Extract the (X, Y) coordinate from the center of the cell holding the provided text.  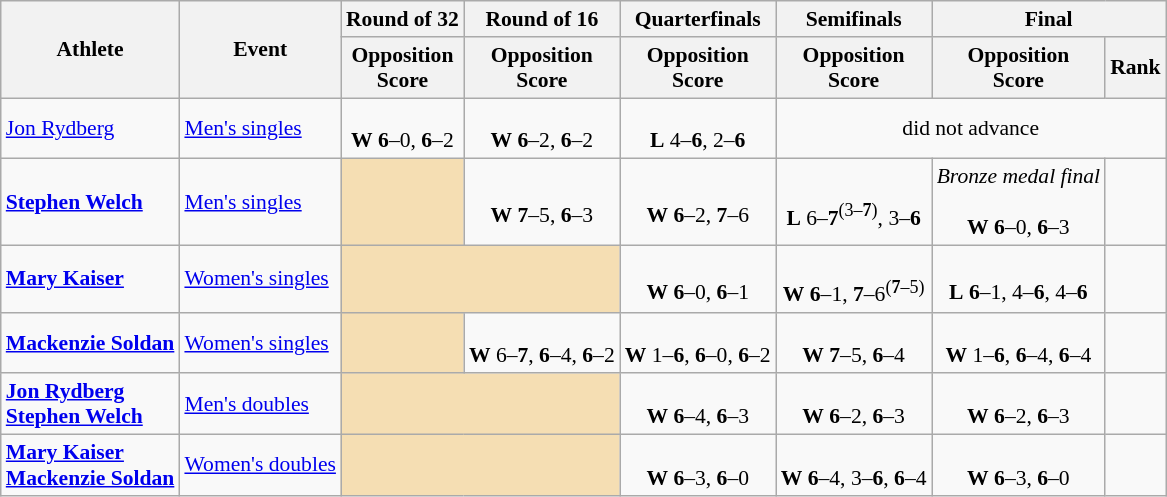
W 1–6, 6–4, 6–4 (1019, 342)
L 6–1, 4–6, 4–6 (1019, 280)
L 6–7(3–7), 3–6 (854, 202)
W 6–4, 3–6, 6–4 (854, 466)
W 6–0, 6–2 (402, 128)
Round of 16 (542, 19)
Bronze medal finalW 6–0, 6–3 (1019, 202)
W 6–7, 6–4, 6–2 (542, 342)
Mary KaiserMackenzie Soldan (90, 466)
Event (260, 50)
W 6–0, 6–1 (698, 280)
Men's doubles (260, 404)
Final (1049, 19)
Rank (1136, 68)
W 6–1, 7–6(7–5) (854, 280)
Jon Rydberg (90, 128)
W 6–4, 6–3 (698, 404)
Quarterfinals (698, 19)
W 1–6, 6–0, 6–2 (698, 342)
Mary Kaiser (90, 280)
Round of 32 (402, 19)
Jon RydbergStephen Welch (90, 404)
Athlete (90, 50)
W 7–5, 6–3 (542, 202)
W 6–2, 6–2 (542, 128)
W 6–2, 7–6 (698, 202)
W 7–5, 6–4 (854, 342)
Mackenzie Soldan (90, 342)
Stephen Welch (90, 202)
did not advance (971, 128)
Semifinals (854, 19)
L 4–6, 2–6 (698, 128)
Women's doubles (260, 466)
